Identify which cell holds the provided text, then report its (x, y) central coordinate. 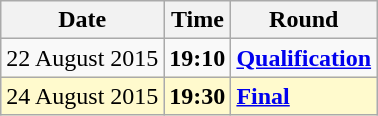
24 August 2015 (82, 96)
Final (304, 96)
22 August 2015 (82, 58)
Date (82, 20)
Qualification (304, 58)
Time (198, 20)
19:10 (198, 58)
19:30 (198, 96)
Round (304, 20)
